Extract the (x, y) coordinate from the center of the cell holding the provided text.  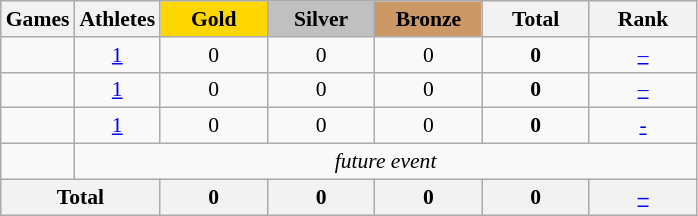
future event (385, 162)
Bronze (428, 19)
Athletes (117, 19)
Games (38, 19)
Gold (214, 19)
Silver (320, 19)
Rank (642, 19)
- (642, 126)
